Determine the [X, Y] coordinate at the center of the cell enclosing the given text.  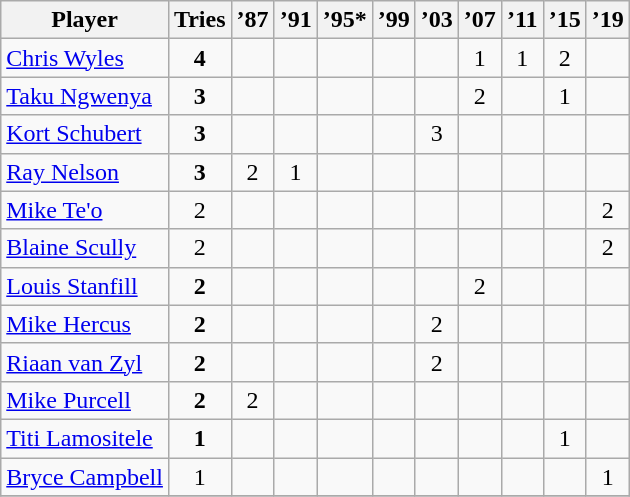
Chris Wyles [85, 58]
Ray Nelson [85, 172]
Mike Purcell [85, 400]
Titi Lamositele [85, 438]
’99 [394, 20]
Mike Te'o [85, 210]
’87 [252, 20]
’07 [480, 20]
Louis Stanfill [85, 286]
Player [85, 20]
’91 [296, 20]
Bryce Campbell [85, 477]
’15 [564, 20]
Kort Schubert [85, 134]
’95* [344, 20]
’03 [436, 20]
4 [200, 58]
’19 [608, 20]
Blaine Scully [85, 248]
’11 [522, 20]
Taku Ngwenya [85, 96]
Tries [200, 20]
Mike Hercus [85, 324]
Riaan van Zyl [85, 362]
